Detect which cell encompasses the target text, then output its [X, Y] center coordinate. 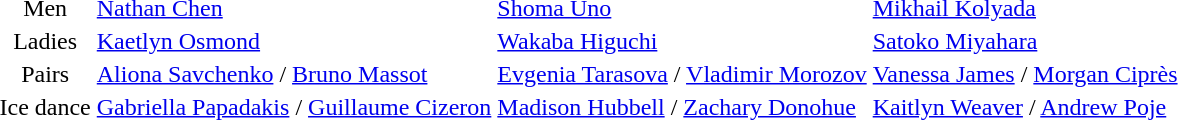
Evgenia Tarasova / Vladimir Morozov [682, 74]
Aliona Savchenko / Bruno Massot [294, 74]
Kaetlyn Osmond [294, 41]
Wakaba Higuchi [682, 41]
